Scan for the cell matching the given text and deliver its (X, Y) coordinate at center. 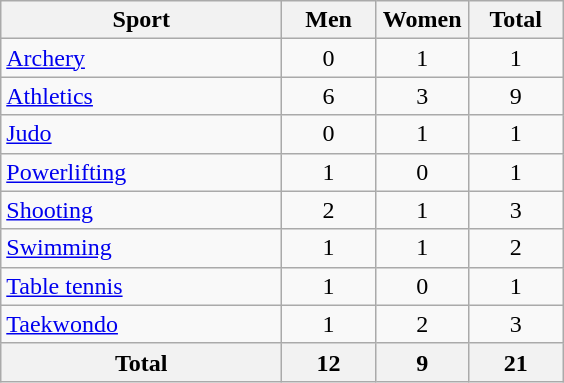
Judo (142, 134)
Swimming (142, 248)
Table tennis (142, 286)
Taekwondo (142, 324)
Powerlifting (142, 172)
Archery (142, 58)
21 (516, 362)
Athletics (142, 96)
Women (422, 20)
Shooting (142, 210)
Men (329, 20)
12 (329, 362)
Sport (142, 20)
6 (329, 96)
